Identify which cell holds the provided text, then report its (X, Y) central coordinate. 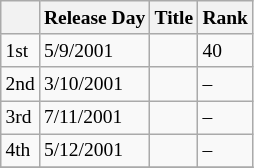
7/11/2001 (94, 118)
5/12/2001 (94, 150)
40 (226, 50)
Release Day (94, 18)
2nd (20, 84)
3/10/2001 (94, 84)
Rank (226, 18)
5/9/2001 (94, 50)
1st (20, 50)
Title (174, 18)
4th (20, 150)
3rd (20, 118)
